Find where the given text appears and provide that cell's center as (x, y) coordinate. 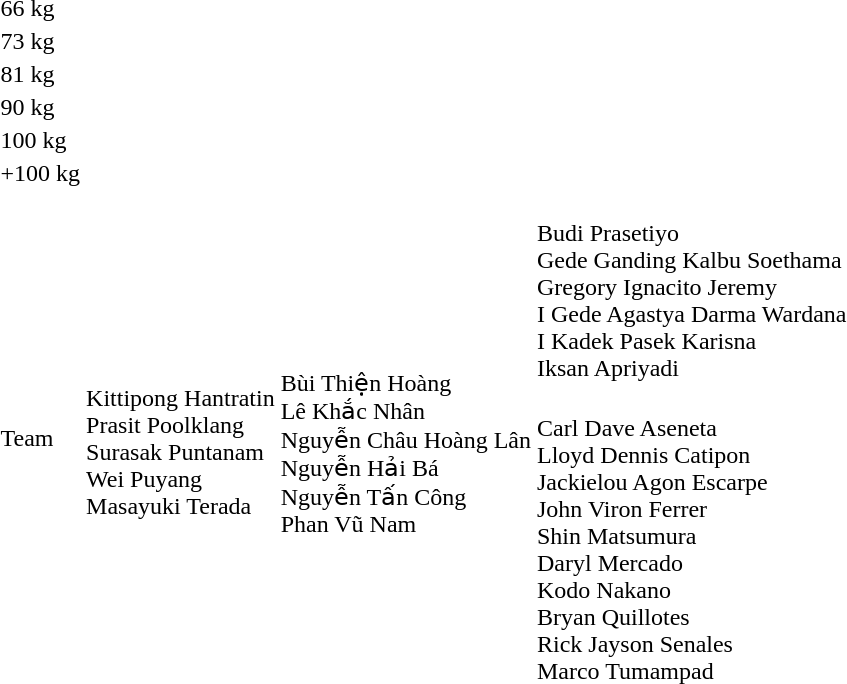
Budi PrasetiyoGede Ganding Kalbu SoethamaGregory Ignacito JeremyI Gede Agastya Darma WardanaI Kadek Pasek KarisnaIksan Apriyadi (691, 287)
